Determine the (X, Y) coordinate at the center of the cell enclosing the given text.  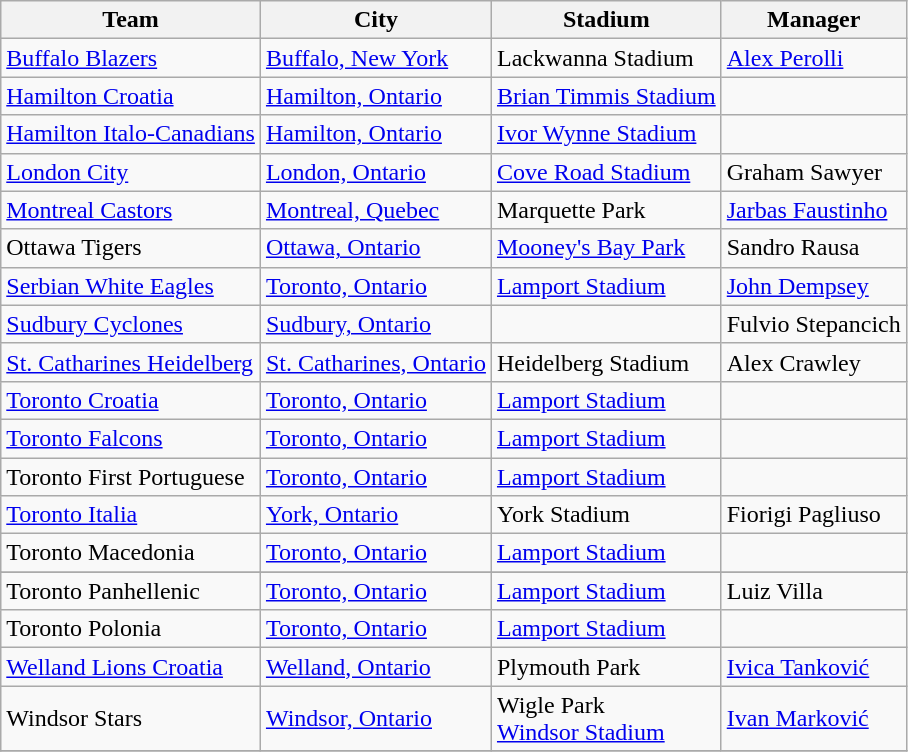
Sudbury Cyclones (131, 324)
London, Ontario (376, 172)
Heidelberg Stadium (606, 362)
Team (131, 20)
Toronto Panhellenic (131, 591)
Toronto Macedonia (131, 553)
Mooney's Bay Park (606, 248)
York, Ontario (376, 515)
Fiorigi Pagliuso (814, 515)
Welland Lions Croatia (131, 667)
Fulvio Stepancich (814, 324)
Toronto Croatia (131, 400)
Windsor Stars (131, 718)
Sandro Rausa (814, 248)
Plymouth Park (606, 667)
Buffalo, New York (376, 58)
Hamilton Croatia (131, 96)
Marquette Park (606, 210)
Montreal, Quebec (376, 210)
Manager (814, 20)
Serbian White Eagles (131, 286)
City (376, 20)
St. Catharines, Ontario (376, 362)
Toronto Falcons (131, 438)
London City (131, 172)
Buffalo Blazers (131, 58)
Jarbas Faustinho (814, 210)
Brian Timmis Stadium (606, 96)
Alex Perolli (814, 58)
Ottawa Tigers (131, 248)
John Dempsey (814, 286)
Sudbury, Ontario (376, 324)
York Stadium (606, 515)
Graham Sawyer (814, 172)
Ivica Tanković (814, 667)
Alex Crawley (814, 362)
Lackwanna Stadium (606, 58)
Welland, Ontario (376, 667)
Hamilton Italo-Canadians (131, 134)
Ivan Marković (814, 718)
Montreal Castors (131, 210)
Toronto Polonia (131, 629)
Stadium (606, 20)
Cove Road Stadium (606, 172)
Windsor, Ontario (376, 718)
Luiz Villa (814, 591)
St. Catharines Heidelberg (131, 362)
Ottawa, Ontario (376, 248)
Toronto First Portuguese (131, 477)
Wigle ParkWindsor Stadium (606, 718)
Ivor Wynne Stadium (606, 134)
Toronto Italia (131, 515)
